Return the [x, y] coordinate for the center point of the cell that contains the specified text.  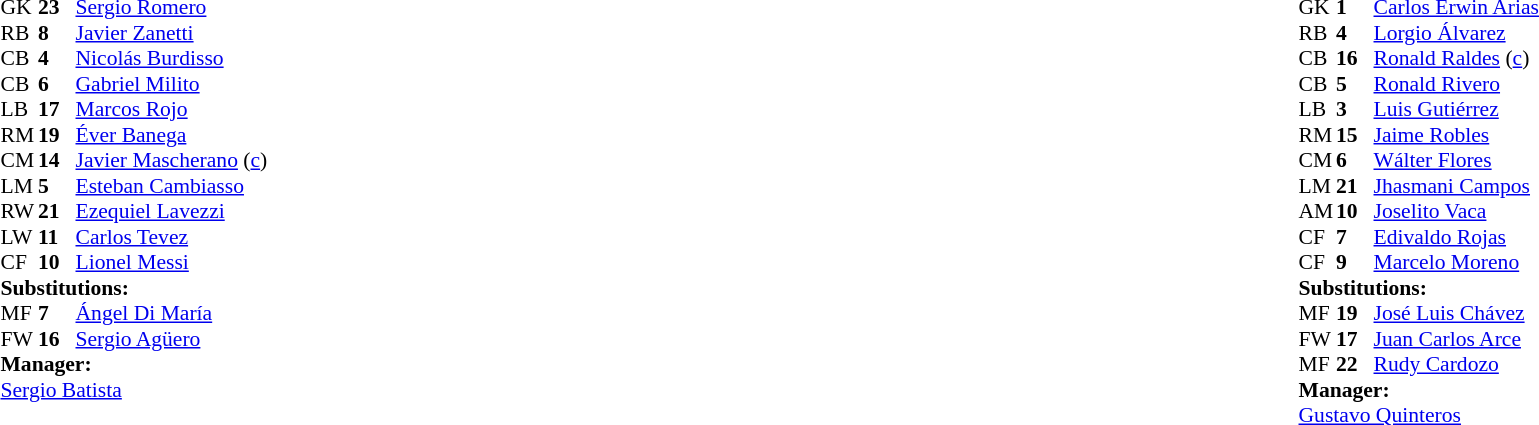
Gabriel Milito [172, 84]
14 [57, 161]
LW [19, 237]
Wálter Flores [1456, 161]
RW [19, 211]
Nicolás Burdisso [172, 59]
Lorgio Álvarez [1456, 33]
Luis Gutiérrez [1456, 109]
Rudy Cardozo [1456, 365]
Javier Mascherano (c) [172, 161]
Ronald Raldes (c) [1456, 59]
Juan Carlos Arce [1456, 339]
Sergio Batista [134, 390]
Joselito Vaca [1456, 211]
Marcelo Moreno [1456, 263]
Sergio Agüero [172, 339]
Edivaldo Rojas [1456, 237]
Ángel Di María [172, 313]
Jaime Robles [1456, 135]
22 [1355, 365]
Ezequiel Lavezzi [172, 211]
8 [57, 33]
AM [1318, 211]
3 [1355, 109]
9 [1355, 263]
José Luis Chávez [1456, 313]
Esteban Cambiasso [172, 186]
Ronald Rivero [1456, 84]
15 [1355, 135]
Marcos Rojo [172, 109]
Éver Banega [172, 135]
11 [57, 237]
Javier Zanetti [172, 33]
Carlos Tevez [172, 237]
Jhasmani Campos [1456, 186]
Lionel Messi [172, 263]
